Capture the cell that displays the provided text and extract its [x, y] central coordinate. 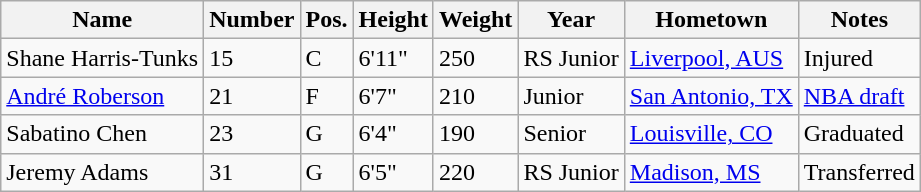
6'5" [393, 172]
23 [252, 134]
Pos. [326, 20]
Injured [859, 58]
Number [252, 20]
F [326, 96]
Graduated [859, 134]
250 [475, 58]
Jeremy Adams [102, 172]
Shane Harris-Tunks [102, 58]
190 [475, 134]
NBA draft [859, 96]
Name [102, 20]
Year [571, 20]
Liverpool, AUS [711, 58]
Hometown [711, 20]
Louisville, CO [711, 134]
Sabatino Chen [102, 134]
Weight [475, 20]
6'7" [393, 96]
6'11" [393, 58]
Junior [571, 96]
210 [475, 96]
Height [393, 20]
15 [252, 58]
31 [252, 172]
Transferred [859, 172]
San Antonio, TX [711, 96]
Notes [859, 20]
21 [252, 96]
C [326, 58]
6'4" [393, 134]
Senior [571, 134]
Madison, MS [711, 172]
220 [475, 172]
André Roberson [102, 96]
